From the cell containing the given text, extract its center point as (X, Y) coordinate. 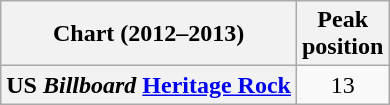
US Billboard Heritage Rock (149, 85)
13 (342, 85)
Peakposition (342, 34)
Chart (2012–2013) (149, 34)
